Provide the [X, Y] coordinate of the cell's center where the given text is located.  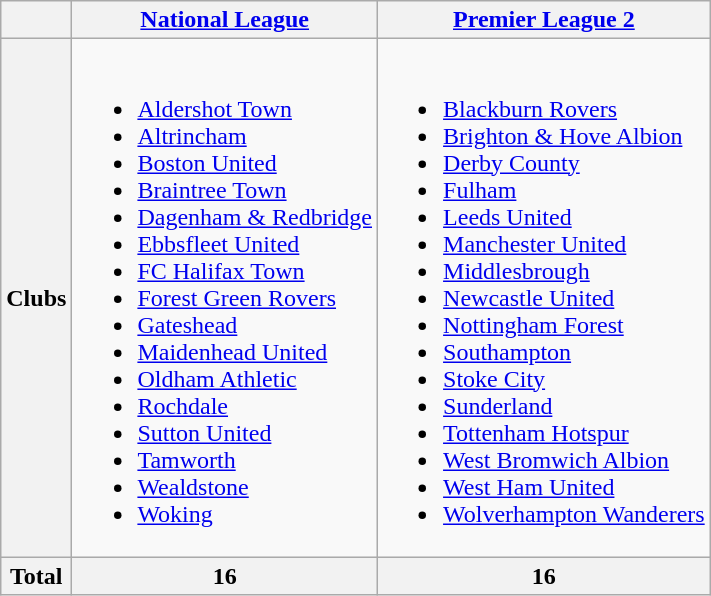
Premier League 2 [544, 20]
National League [225, 20]
Clubs [36, 298]
Total [36, 576]
